Provide the (X, Y) coordinate of the cell's center where the given text is located.  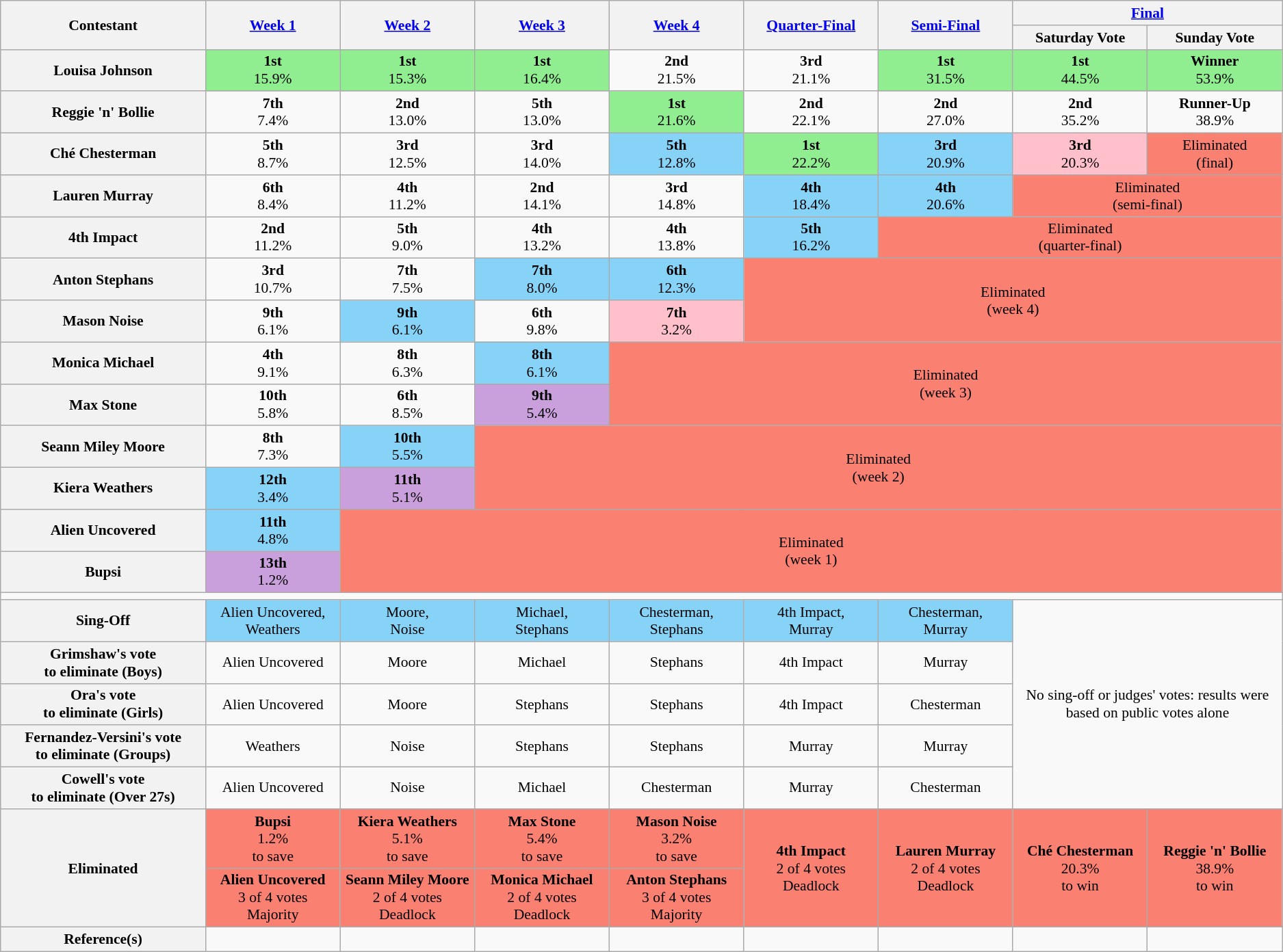
Mason Noise (103, 321)
6th 8.4% (272, 196)
1st 15.3% (408, 70)
Ché Chesterman (103, 155)
Alien Uncovered,Weathers (272, 621)
Ora's voteto eliminate (Girls) (103, 704)
Eliminated(week 2) (879, 468)
Grimshaw's voteto eliminate (Boys) (103, 662)
Reggie 'n' Bollie38.9%to win (1215, 869)
5th 8.7% (272, 155)
Contestant (103, 25)
1st 44.5% (1080, 70)
Eliminated(week 1) (812, 551)
1st 22.2% (812, 155)
Eliminated(semi-final) (1147, 196)
Bupsi1.2%to save (272, 838)
Lauren Murray2 of 4 votesDeadlock (946, 869)
Week 1 (272, 25)
7th 8.0% (542, 279)
3rd 12.5% (408, 155)
4th 9.1% (272, 362)
Louisa Johnson (103, 70)
Bupsi (103, 572)
Fernandez-Versini's voteto eliminate (Groups) (103, 747)
4th 13.8% (676, 238)
Week 2 (408, 25)
3rd 14.8% (676, 196)
Runner-Up 38.9% (1215, 112)
7th 7.5% (408, 279)
Eliminated(week 3) (946, 384)
11th 5.1% (408, 488)
No sing-off or judges' votes: results were based on public votes alone (1147, 704)
10th 5.8% (272, 405)
4th 18.4% (812, 196)
Sunday Vote (1215, 38)
Reference(s) (103, 940)
4th 11.2% (408, 196)
Weathers (272, 747)
7th 7.4% (272, 112)
Lauren Murray (103, 196)
4th 20.6% (946, 196)
6th 9.8% (542, 321)
2nd 11.2% (272, 238)
13th 1.2% (272, 572)
Max Stone5.4%to save (542, 838)
8th 6.3% (408, 362)
3rd 20.3% (1080, 155)
Seann Miley Moore2 of 4 votesDeadlock (408, 897)
3rd 21.1% (812, 70)
Final (1147, 13)
Mason Noise3.2%to save (676, 838)
12th 3.4% (272, 488)
Kiera Weathers5.1%to save (408, 838)
2nd 13.0% (408, 112)
4th Impact, Murray (812, 621)
Ché Chesterman20.3%to win (1080, 869)
11th 4.8% (272, 531)
Semi-Final (946, 25)
Winner 53.9% (1215, 70)
4th 13.2% (542, 238)
Week 3 (542, 25)
Saturday Vote (1080, 38)
5th 16.2% (812, 238)
Week 4 (676, 25)
Monica Michael (103, 362)
Kiera Weathers (103, 488)
Alien Uncovered3 of 4 votesMajority (272, 897)
Sing-Off (103, 621)
5th 13.0% (542, 112)
2nd 21.5% (676, 70)
2nd 27.0% (946, 112)
6th 8.5% (408, 405)
1st 21.6% (676, 112)
Max Stone (103, 405)
Michael,Stephans (542, 621)
6th 12.3% (676, 279)
5th 12.8% (676, 155)
Monica Michael2 of 4 votesDeadlock (542, 897)
1st 16.4% (542, 70)
Cowell's voteto eliminate (Over 27s) (103, 788)
3rd 20.9% (946, 155)
Quarter-Final (812, 25)
Seann Miley Moore (103, 447)
Chesterman, Murray (946, 621)
10th 5.5% (408, 447)
Eliminated(quarter-final) (1080, 238)
4th Impact2 of 4 votesDeadlock (812, 869)
Anton Stephans (103, 279)
2nd 14.1% (542, 196)
8th 7.3% (272, 447)
7th 3.2% (676, 321)
Moore,Noise (408, 621)
2nd 22.1% (812, 112)
3rd 14.0% (542, 155)
Eliminated(week 4) (1013, 300)
1st 31.5% (946, 70)
9th 5.4% (542, 405)
Chesterman, Stephans (676, 621)
5th 9.0% (408, 238)
2nd 35.2% (1080, 112)
1st 15.9% (272, 70)
Reggie 'n' Bollie (103, 112)
Eliminated(final) (1215, 155)
8th 6.1% (542, 362)
Eliminated (103, 869)
Anton Stephans3 of 4 votesMajority (676, 897)
3rd 10.7% (272, 279)
